Find where the given text appears and provide that cell's center as [X, Y] coordinate. 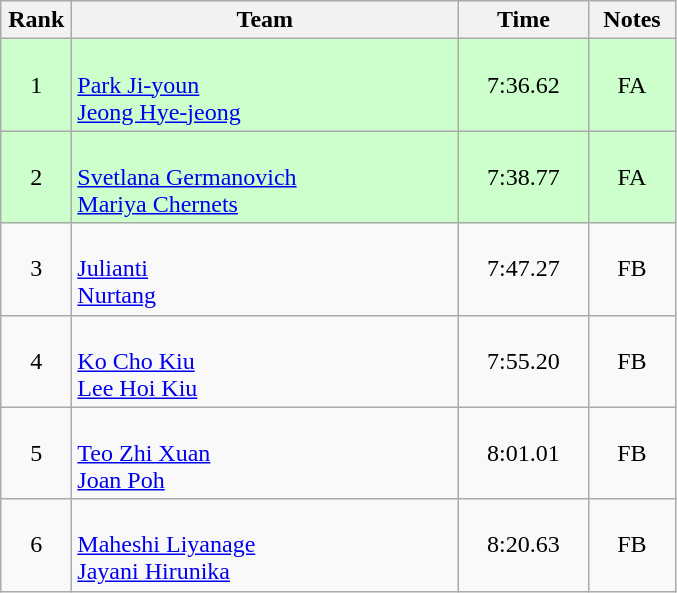
Park Ji-younJeong Hye-jeong [265, 85]
3 [36, 269]
Team [265, 20]
Ko Cho KiuLee Hoi Kiu [265, 361]
Maheshi LiyanageJayani Hirunika [265, 545]
Teo Zhi XuanJoan Poh [265, 453]
4 [36, 361]
8:01.01 [524, 453]
5 [36, 453]
Rank [36, 20]
Svetlana GermanovichMariya Chernets [265, 177]
7:47.27 [524, 269]
7:36.62 [524, 85]
7:38.77 [524, 177]
8:20.63 [524, 545]
2 [36, 177]
Time [524, 20]
JuliantiNurtang [265, 269]
1 [36, 85]
6 [36, 545]
Notes [632, 20]
7:55.20 [524, 361]
